Extract the [x, y] coordinate from the center of the cell holding the provided text.  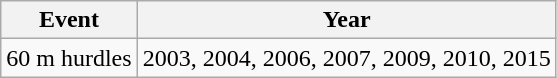
60 m hurdles [69, 58]
Event [69, 20]
Year [346, 20]
2003, 2004, 2006, 2007, 2009, 2010, 2015 [346, 58]
